From the cell containing the given text, extract its center point as (X, Y) coordinate. 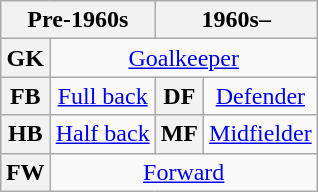
GK (25, 58)
Full back (102, 96)
Half back (102, 134)
1960s– (236, 20)
Forward (184, 172)
FW (25, 172)
Midfielder (261, 134)
HB (25, 134)
Pre-1960s (78, 20)
Defender (261, 96)
Goalkeeper (184, 58)
FB (25, 96)
MF (179, 134)
DF (179, 96)
